Find where the given text appears and provide that cell's center as (x, y) coordinate. 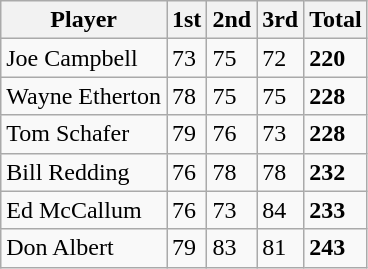
Bill Redding (84, 172)
Wayne Etherton (84, 96)
2nd (232, 20)
Total (336, 20)
72 (280, 58)
81 (280, 248)
Joe Campbell (84, 58)
Player (84, 20)
243 (336, 248)
Don Albert (84, 248)
232 (336, 172)
1st (186, 20)
Tom Schafer (84, 134)
83 (232, 248)
3rd (280, 20)
Ed McCallum (84, 210)
220 (336, 58)
233 (336, 210)
84 (280, 210)
